Capture the cell that displays the provided text and extract its (X, Y) central coordinate. 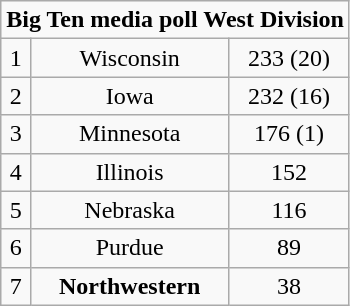
5 (16, 210)
Illinois (130, 172)
152 (290, 172)
1 (16, 58)
116 (290, 210)
3 (16, 134)
4 (16, 172)
2 (16, 96)
Purdue (130, 248)
6 (16, 248)
Northwestern (130, 286)
89 (290, 248)
233 (20) (290, 58)
Big Ten media poll West Division (176, 20)
232 (16) (290, 96)
Minnesota (130, 134)
Iowa (130, 96)
Wisconsin (130, 58)
38 (290, 286)
7 (16, 286)
176 (1) (290, 134)
Nebraska (130, 210)
